For the text-containing cell, return its midpoint in [X, Y] coordinate format. 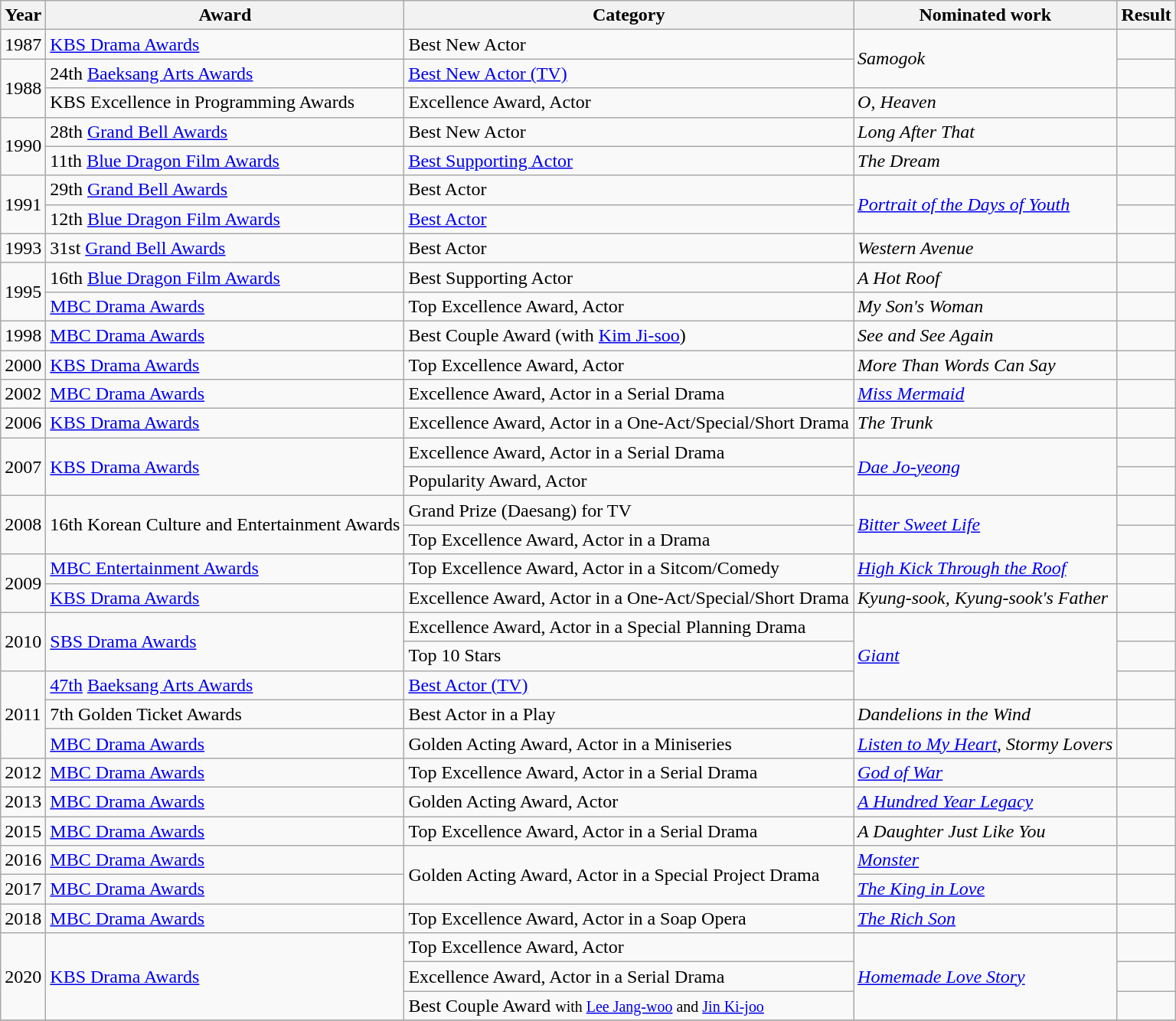
2012 [23, 772]
Popularity Award, Actor [629, 481]
2008 [23, 525]
Golden Acting Award, Actor [629, 801]
The Rich Son [985, 918]
Miss Mermaid [985, 394]
2020 [23, 977]
2016 [23, 860]
Dae Jo-yeong [985, 467]
2018 [23, 918]
11th Blue Dragon Film Awards [225, 161]
Nominated work [985, 15]
1990 [23, 146]
28th Grand Bell Awards [225, 132]
Top Excellence Award, Actor in a Sitcom/Comedy [629, 569]
1995 [23, 292]
See and See Again [985, 335]
29th Grand Bell Awards [225, 190]
7th Golden Ticket Awards [225, 714]
High Kick Through the Roof [985, 569]
More Than Words Can Say [985, 365]
Excellence Award, Actor [629, 103]
Best Actor in a Play [629, 714]
12th Blue Dragon Film Awards [225, 219]
Award [225, 15]
MBC Entertainment Awards [225, 569]
Samogok [985, 59]
Best New Actor (TV) [629, 73]
Golden Acting Award, Actor in a Miniseries [629, 743]
2009 [23, 583]
2013 [23, 801]
2017 [23, 889]
2002 [23, 394]
SBS Drama Awards [225, 641]
Top Excellence Award, Actor in a Drama [629, 540]
Western Avenue [985, 248]
Kyung-sook, Kyung-sook's Father [985, 598]
Portrait of the Days of Youth [985, 204]
Monster [985, 860]
The King in Love [985, 889]
Listen to My Heart, Stormy Lovers [985, 743]
2007 [23, 467]
Grand Prize (Daesang) for TV [629, 510]
O, Heaven [985, 103]
2011 [23, 714]
Top Excellence Award, Actor in a Soap Opera [629, 918]
A Daughter Just Like You [985, 830]
Homemade Love Story [985, 977]
2006 [23, 423]
1993 [23, 248]
2000 [23, 365]
God of War [985, 772]
1987 [23, 44]
24th Baeksang Arts Awards [225, 73]
47th Baeksang Arts Awards [225, 685]
Result [1146, 15]
My Son's Woman [985, 306]
1991 [23, 204]
Long After That [985, 132]
1998 [23, 335]
2010 [23, 641]
Year [23, 15]
Best Couple Award (with Kim Ji-soo) [629, 335]
Dandelions in the Wind [985, 714]
Best Actor (TV) [629, 685]
Category [629, 15]
Giant [985, 656]
The Trunk [985, 423]
A Hundred Year Legacy [985, 801]
The Dream [985, 161]
Golden Acting Award, Actor in a Special Project Drama [629, 875]
16th Korean Culture and Entertainment Awards [225, 525]
A Hot Roof [985, 277]
Top 10 Stars [629, 656]
16th Blue Dragon Film Awards [225, 277]
Excellence Award, Actor in a Special Planning Drama [629, 627]
Bitter Sweet Life [985, 525]
2015 [23, 830]
31st Grand Bell Awards [225, 248]
Best Couple Award with Lee Jang-woo and Jin Ki-joo [629, 1006]
1988 [23, 88]
KBS Excellence in Programming Awards [225, 103]
